Search for the cell housing the specified text and yield its (X, Y) center coordinate. 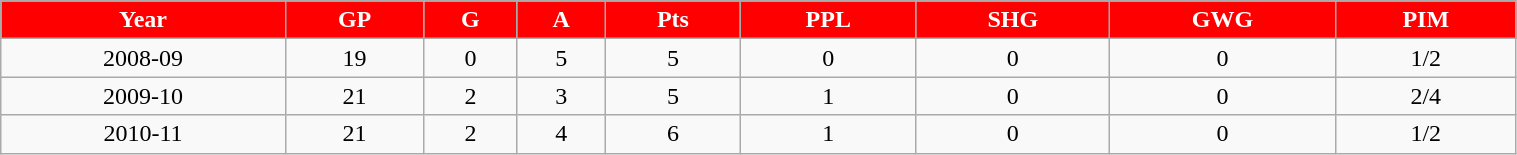
PIM (1426, 20)
A (562, 20)
2010-11 (144, 134)
2008-09 (144, 58)
Pts (674, 20)
2009-10 (144, 96)
GP (354, 20)
3 (562, 96)
Year (144, 20)
6 (674, 134)
GWG (1222, 20)
G (470, 20)
19 (354, 58)
2/4 (1426, 96)
PPL (828, 20)
SHG (1012, 20)
4 (562, 134)
